Detect which cell encompasses the target text, then output its [x, y] center coordinate. 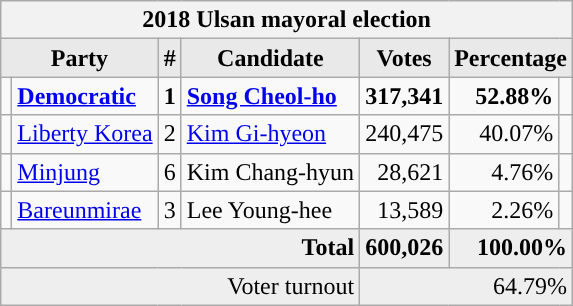
100.00% [511, 248]
Voter turnout [180, 286]
Song Cheol-ho [270, 96]
6 [170, 172]
Candidate [270, 58]
28,621 [404, 172]
317,341 [404, 96]
Lee Young-hee [270, 210]
Kim Chang-hyun [270, 172]
Party [80, 58]
64.79% [466, 286]
3 [170, 210]
2018 Ulsan mayoral election [287, 20]
Kim Gi-hyeon [270, 134]
Minjung [85, 172]
600,026 [404, 248]
4.76% [504, 172]
Total [180, 248]
240,475 [404, 134]
Liberty Korea [85, 134]
1 [170, 96]
2.26% [504, 210]
Bareunmirae [85, 210]
Votes [404, 58]
# [170, 58]
Democratic [85, 96]
52.88% [504, 96]
2 [170, 134]
Percentage [511, 58]
40.07% [504, 134]
13,589 [404, 210]
